Determine the [X, Y] coordinate at the center of the cell enclosing the given text.  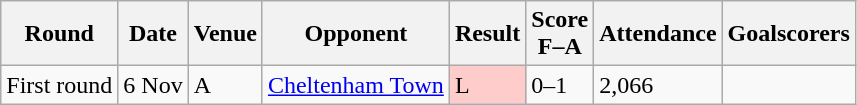
6 Nov [153, 85]
Venue [225, 34]
Goalscorers [788, 34]
A [225, 85]
0–1 [560, 85]
Cheltenham Town [356, 85]
Result [487, 34]
First round [60, 85]
Round [60, 34]
Date [153, 34]
Attendance [658, 34]
Opponent [356, 34]
L [487, 85]
ScoreF–A [560, 34]
2,066 [658, 85]
